Return the (x, y) coordinate for the center point of the cell that contains the specified text.  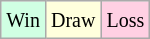
Win (24, 20)
Draw (72, 20)
Loss (126, 20)
